Capture the cell that displays the provided text and extract its (X, Y) central coordinate. 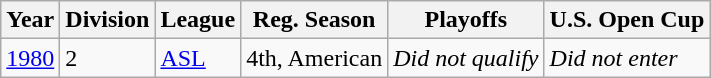
Reg. Season (314, 20)
1980 (30, 58)
Did not qualify (466, 58)
4th, American (314, 58)
2 (108, 58)
ASL (198, 58)
Year (30, 20)
Did not enter (627, 58)
Playoffs (466, 20)
U.S. Open Cup (627, 20)
Division (108, 20)
League (198, 20)
